For the text-containing cell, return its midpoint in [X, Y] coordinate format. 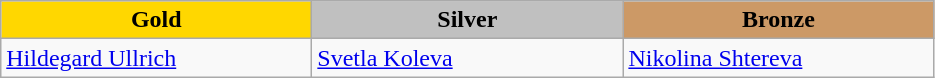
Nikolina Shtereva [778, 58]
Bronze [778, 20]
Gold [156, 20]
Svetla Koleva [468, 58]
Hildegard Ullrich [156, 58]
Silver [468, 20]
